Provide the (x, y) coordinate of the cell's center where the given text is located.  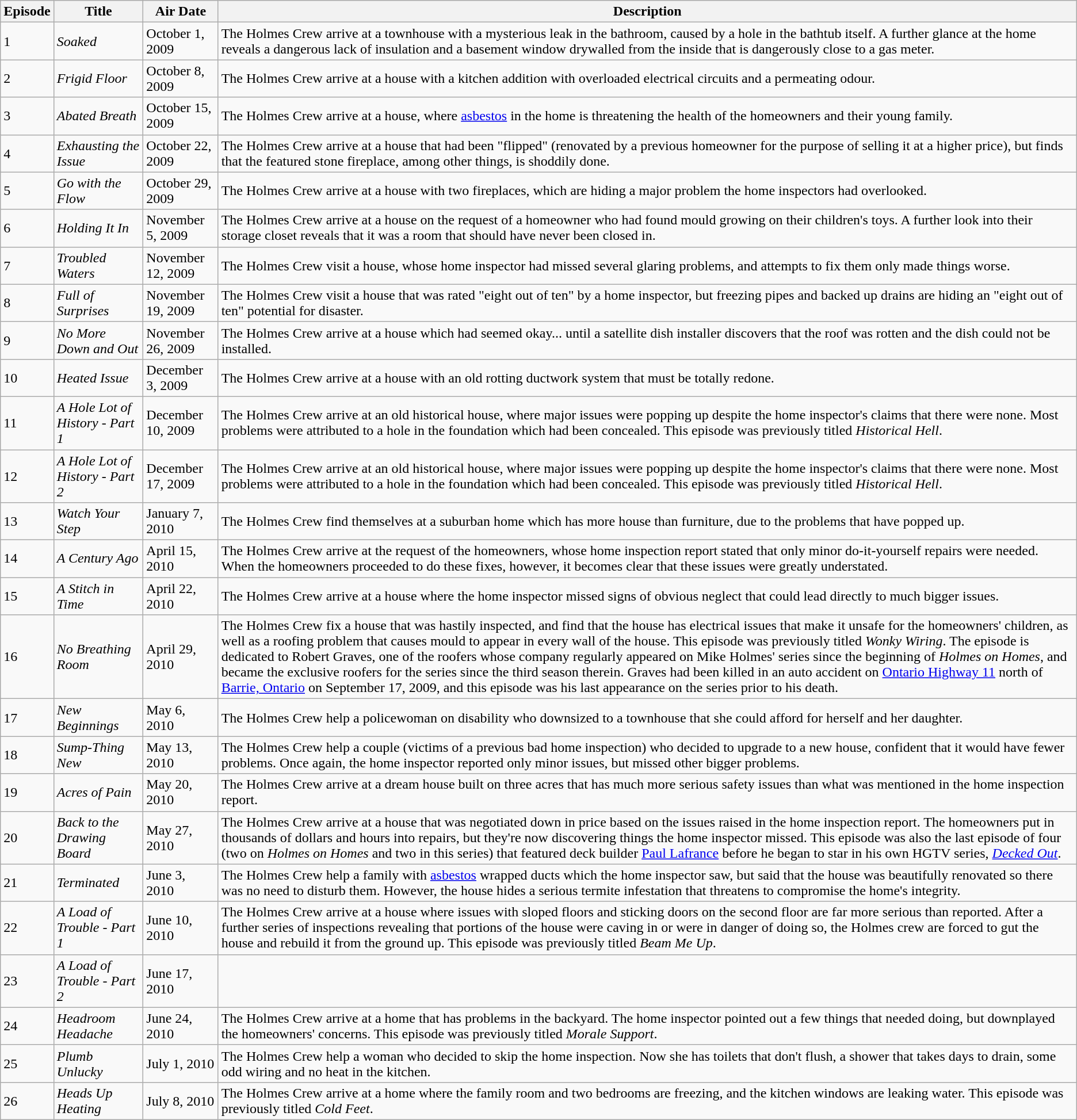
June 3, 2010 (181, 882)
April 15, 2010 (181, 559)
The Holmes Crew arrive at a house, where asbestos in the home is threatening the health of the homeowners and their young family. (647, 116)
7 (27, 266)
Watch Your Step (98, 521)
10 (27, 377)
Episode (27, 12)
A Stitch in Time (98, 596)
13 (27, 521)
Back to the Drawing Board (98, 838)
No Breathing Room (98, 657)
21 (27, 882)
November 12, 2009 (181, 266)
18 (27, 755)
The Holmes Crew find themselves at a suburban home which has more house than furniture, due to the problems that have popped up. (647, 521)
9 (27, 341)
4 (27, 153)
5 (27, 191)
26 (27, 1101)
The Holmes Crew visit a house, whose home inspector had missed several glaring problems, and attempts to fix them only made things worse. (647, 266)
A Hole Lot of History - Part 2 (98, 476)
Troubled Waters (98, 266)
Acres of Pain (98, 793)
October 22, 2009 (181, 153)
October 1, 2009 (181, 41)
Description (647, 12)
The Holmes Crew help a policewoman on disability who downsized to a townhouse that she could afford for herself and her daughter. (647, 718)
22 (27, 928)
A Hole Lot of History - Part 1 (98, 423)
A Century Ago (98, 559)
Holding It In (98, 228)
June 10, 2010 (181, 928)
No More Down and Out (98, 341)
Go with the Flow (98, 191)
May 20, 2010 (181, 793)
The Holmes Crew arrive at a house with two fireplaces, which are hiding a major problem the home inspectors had overlooked. (647, 191)
Plumb Unlucky (98, 1063)
November 19, 2009 (181, 303)
15 (27, 596)
A Load of Trouble - Part 2 (98, 981)
20 (27, 838)
October 8, 2009 (181, 78)
A Load of Trouble - Part 1 (98, 928)
23 (27, 981)
Frigid Floor (98, 78)
19 (27, 793)
Heated Issue (98, 377)
16 (27, 657)
Full of Surprises (98, 303)
January 7, 2010 (181, 521)
July 8, 2010 (181, 1101)
June 17, 2010 (181, 981)
May 6, 2010 (181, 718)
24 (27, 1026)
November 26, 2009 (181, 341)
New Beginnings (98, 718)
May 13, 2010 (181, 755)
November 5, 2009 (181, 228)
Exhausting the Issue (98, 153)
12 (27, 476)
1 (27, 41)
Headroom Headache (98, 1026)
Heads Up Heating (98, 1101)
Soaked (98, 41)
Air Date (181, 12)
Title (98, 12)
2 (27, 78)
December 17, 2009 (181, 476)
October 15, 2009 (181, 116)
May 27, 2010 (181, 838)
8 (27, 303)
25 (27, 1063)
July 1, 2010 (181, 1063)
Terminated (98, 882)
December 3, 2009 (181, 377)
April 29, 2010 (181, 657)
June 24, 2010 (181, 1026)
3 (27, 116)
17 (27, 718)
Abated Breath (98, 116)
The Holmes Crew arrive at a house with an old rotting ductwork system that must be totally redone. (647, 377)
October 29, 2009 (181, 191)
December 10, 2009 (181, 423)
14 (27, 559)
Sump-Thing New (98, 755)
April 22, 2010 (181, 596)
11 (27, 423)
6 (27, 228)
The Holmes Crew arrive at a house with a kitchen addition with overloaded electrical circuits and a permeating odour. (647, 78)
The Holmes Crew arrive at a house where the home inspector missed signs of obvious neglect that could lead directly to much bigger issues. (647, 596)
